Scan for the cell matching the given text and deliver its (x, y) coordinate at center. 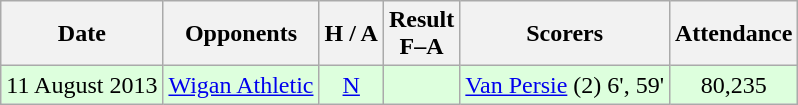
ResultF–A (421, 34)
Opponents (241, 34)
80,235 (733, 85)
Date (82, 34)
H / A (351, 34)
N (351, 85)
11 August 2013 (82, 85)
Attendance (733, 34)
Scorers (565, 34)
Wigan Athletic (241, 85)
Van Persie (2) 6', 59' (565, 85)
